Determine the [x, y] coordinate at the center of the cell enclosing the given text.  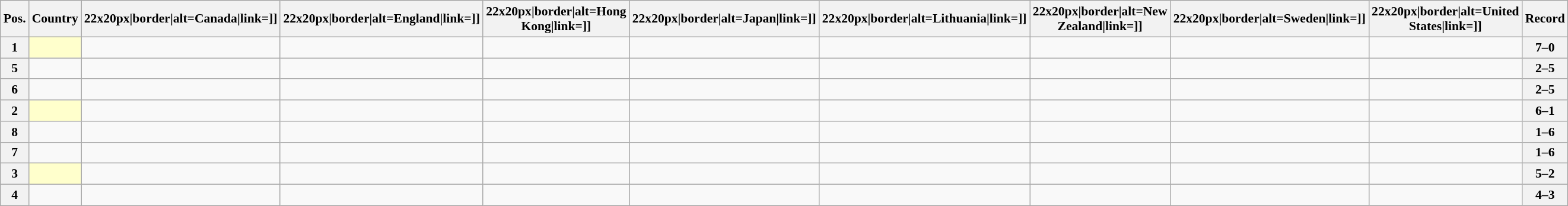
22x20px|border|alt=Canada|link=]] [181, 19]
5–2 [1545, 174]
1 [15, 47]
7–0 [1545, 47]
22x20px|border|alt=United States|link=]] [1445, 19]
4 [15, 195]
5 [15, 69]
6–1 [1545, 111]
3 [15, 174]
2 [15, 111]
22x20px|border|alt=Hong Kong|link=]] [556, 19]
6 [15, 90]
4–3 [1545, 195]
Country [55, 19]
22x20px|border|alt=Japan|link=]] [724, 19]
7 [15, 153]
8 [15, 132]
22x20px|border|alt=Sweden|link=]] [1270, 19]
Record [1545, 19]
22x20px|border|alt=England|link=]] [381, 19]
22x20px|border|alt=Lithuania|link=]] [924, 19]
Pos. [15, 19]
22x20px|border|alt=New Zealand|link=]] [1100, 19]
